Scan for the cell matching the given text and deliver its [x, y] coordinate at center. 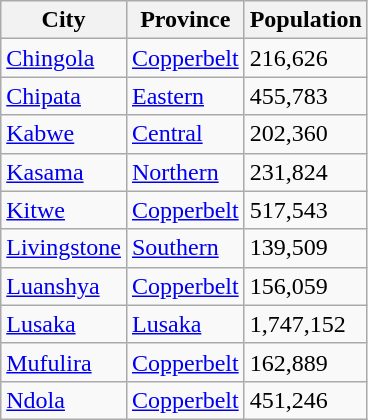
Kitwe [64, 210]
Central [185, 134]
Population [306, 20]
Livingstone [64, 248]
Kabwe [64, 134]
Province [185, 20]
216,626 [306, 58]
162,889 [306, 362]
231,824 [306, 172]
202,360 [306, 134]
Northern [185, 172]
Kasama [64, 172]
Mufulira [64, 362]
455,783 [306, 96]
1,747,152 [306, 324]
Ndola [64, 400]
139,509 [306, 248]
451,246 [306, 400]
Eastern [185, 96]
156,059 [306, 286]
517,543 [306, 210]
Southern [185, 248]
Luanshya [64, 286]
Chingola [64, 58]
City [64, 20]
Chipata [64, 96]
